Find where the given text appears and provide that cell's center as (X, Y) coordinate. 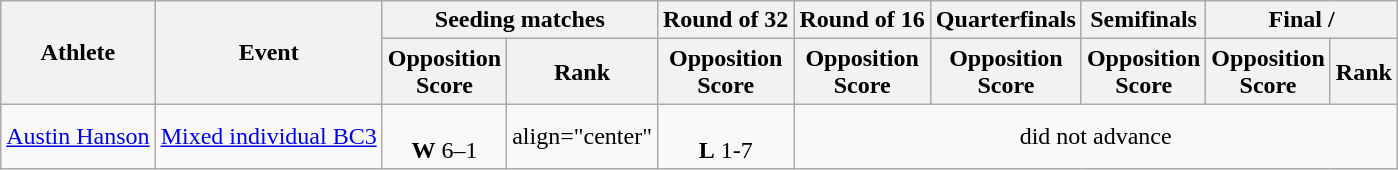
align="center" (582, 136)
Round of 32 (725, 20)
Seeding matches (520, 20)
L 1-7 (725, 136)
Austin Hanson (78, 136)
Final / (1302, 20)
W 6–1 (444, 136)
did not advance (1096, 136)
Athlete (78, 52)
Mixed individual BC3 (268, 136)
Round of 16 (862, 20)
Event (268, 52)
Quarterfinals (1006, 20)
Semifinals (1143, 20)
